Search for the cell housing the specified text and yield its [X, Y] center coordinate. 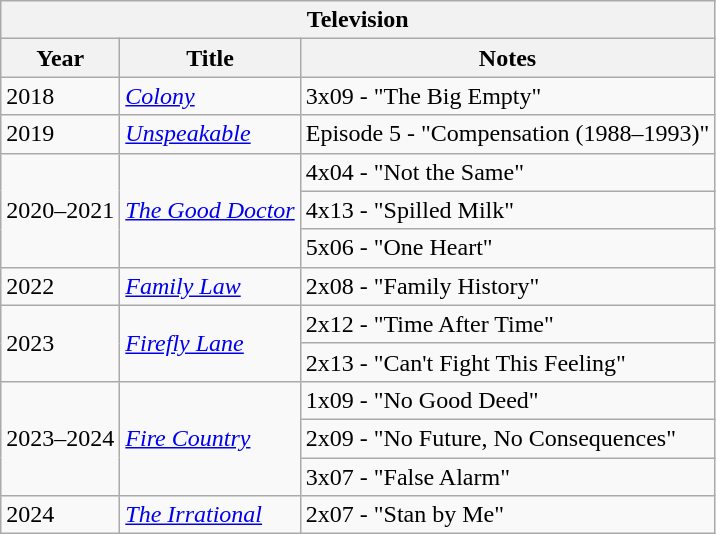
2x07 - "Stan by Me" [508, 515]
2023–2024 [60, 438]
2x08 - "Family History" [508, 286]
5x06 - "One Heart" [508, 248]
Notes [508, 58]
2020–2021 [60, 210]
2x12 - "Time After Time" [508, 324]
4x04 - "Not the Same" [508, 172]
Title [210, 58]
Firefly Lane [210, 343]
2x09 - "No Future, No Consequences" [508, 438]
Unspeakable [210, 134]
2x13 - "Can't Fight This Feeling" [508, 362]
The Irrational [210, 515]
Family Law [210, 286]
3x09 - "The Big Empty" [508, 96]
Colony [210, 96]
2022 [60, 286]
1x09 - "No Good Deed" [508, 400]
3x07 - "False Alarm" [508, 477]
Episode 5 - "Compensation (1988–1993)" [508, 134]
4x13 - "Spilled Milk" [508, 210]
2019 [60, 134]
The Good Doctor [210, 210]
Year [60, 58]
Television [358, 20]
2023 [60, 343]
2018 [60, 96]
Fire Country [210, 438]
2024 [60, 515]
